Determine the [X, Y] coordinate at the center of the cell enclosing the given text.  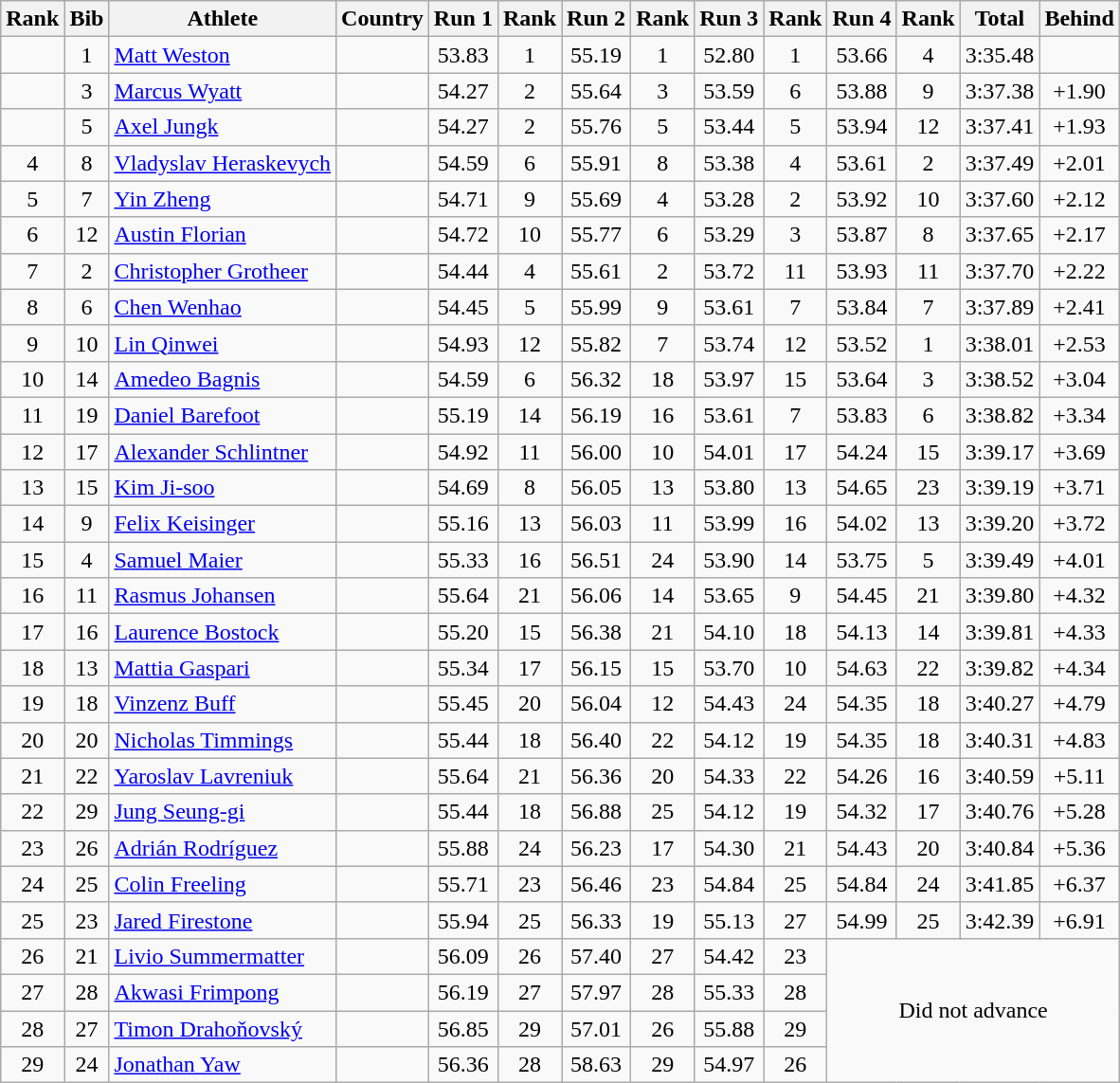
56.05 [597, 488]
Mattia Gaspari [223, 668]
Athlete [223, 19]
53.87 [862, 235]
Kim Ji-soo [223, 488]
53.75 [862, 560]
53.88 [862, 91]
53.94 [862, 127]
+4.32 [1079, 596]
Akwasi Frimpong [223, 992]
56.03 [597, 524]
54.92 [462, 452]
54.63 [862, 668]
3:37.41 [1000, 127]
3:37.89 [1000, 307]
56.15 [597, 668]
3:39.17 [1000, 452]
56.06 [597, 596]
3:40.27 [1000, 704]
53.65 [730, 596]
54.26 [862, 776]
53.70 [730, 668]
+4.33 [1079, 632]
53.52 [862, 343]
3:39.82 [1000, 668]
+6.91 [1079, 920]
56.46 [597, 884]
3:38.01 [1000, 343]
56.38 [597, 632]
+2.12 [1079, 199]
Run 2 [597, 19]
+1.93 [1079, 127]
55.77 [597, 235]
56.00 [597, 452]
Adrián Rodríguez [223, 848]
+4.34 [1079, 668]
54.71 [462, 199]
53.44 [730, 127]
53.93 [862, 271]
Vinzenz Buff [223, 704]
+3.34 [1079, 415]
Christopher Grotheer [223, 271]
56.04 [597, 704]
54.99 [862, 920]
+5.28 [1079, 812]
53.97 [730, 379]
53.84 [862, 307]
+4.79 [1079, 704]
+2.17 [1079, 235]
3:38.52 [1000, 379]
3:35.48 [1000, 55]
Lin Qinwei [223, 343]
+3.71 [1079, 488]
+2.01 [1079, 163]
54.97 [730, 1065]
53.80 [730, 488]
53.29 [730, 235]
3:38.82 [1000, 415]
3:40.59 [1000, 776]
56.23 [597, 848]
53.74 [730, 343]
54.32 [862, 812]
53.66 [862, 55]
57.97 [597, 992]
Jung Seung-gi [223, 812]
Run 1 [462, 19]
55.20 [462, 632]
Yin Zheng [223, 199]
53.59 [730, 91]
Austin Florian [223, 235]
53.99 [730, 524]
56.51 [597, 560]
54.93 [462, 343]
Jonathan Yaw [223, 1065]
Rasmus Johansen [223, 596]
Livio Summermatter [223, 956]
55.76 [597, 127]
57.01 [597, 1028]
+6.37 [1079, 884]
+3.72 [1079, 524]
54.72 [462, 235]
+2.41 [1079, 307]
54.30 [730, 848]
+4.01 [1079, 560]
56.09 [462, 956]
Nicholas Timmings [223, 740]
+4.83 [1079, 740]
3:39.19 [1000, 488]
Samuel Maier [223, 560]
54.10 [730, 632]
Vladyslav Heraskevych [223, 163]
+5.11 [1079, 776]
55.16 [462, 524]
+3.04 [1079, 379]
Did not advance [973, 1010]
3:40.76 [1000, 812]
54.42 [730, 956]
3:37.60 [1000, 199]
56.85 [462, 1028]
56.33 [597, 920]
53.28 [730, 199]
+2.22 [1079, 271]
58.63 [597, 1065]
54.01 [730, 452]
3:40.31 [1000, 740]
Axel Jungk [223, 127]
56.88 [597, 812]
55.13 [730, 920]
Bib [87, 19]
53.64 [862, 379]
3:42.39 [1000, 920]
3:37.49 [1000, 163]
Timon Drahoňovský [223, 1028]
53.92 [862, 199]
54.44 [462, 271]
Total [1000, 19]
53.38 [730, 163]
55.91 [597, 163]
55.82 [597, 343]
Matt Weston [223, 55]
55.71 [462, 884]
55.61 [597, 271]
3:40.84 [1000, 848]
+3.69 [1079, 452]
54.69 [462, 488]
55.69 [597, 199]
57.40 [597, 956]
+1.90 [1079, 91]
55.34 [462, 668]
54.13 [862, 632]
54.24 [862, 452]
3:39.81 [1000, 632]
3:39.49 [1000, 560]
Jared Firestone [223, 920]
Yaroslav Lavreniuk [223, 776]
53.72 [730, 271]
52.80 [730, 55]
Marcus Wyatt [223, 91]
54.33 [730, 776]
3:39.20 [1000, 524]
Daniel Barefoot [223, 415]
3:37.65 [1000, 235]
55.99 [597, 307]
54.02 [862, 524]
3:39.80 [1000, 596]
53.90 [730, 560]
Behind [1079, 19]
Felix Keisinger [223, 524]
Amedeo Bagnis [223, 379]
Country [383, 19]
Run 3 [730, 19]
54.65 [862, 488]
56.32 [597, 379]
56.40 [597, 740]
Chen Wenhao [223, 307]
Laurence Bostock [223, 632]
Colin Freeling [223, 884]
55.94 [462, 920]
+5.36 [1079, 848]
3:37.38 [1000, 91]
3:41.85 [1000, 884]
3:37.70 [1000, 271]
55.45 [462, 704]
Run 4 [862, 19]
+2.53 [1079, 343]
Alexander Schlintner [223, 452]
